Determine the (x, y) coordinate at the center of the cell enclosing the given text.  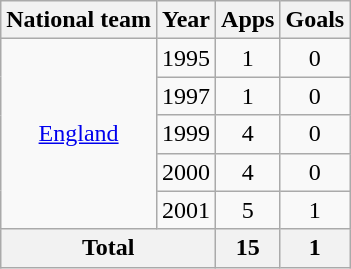
1999 (186, 134)
1997 (186, 96)
5 (248, 210)
National team (79, 20)
Apps (248, 20)
2001 (186, 210)
15 (248, 248)
Year (186, 20)
Goals (315, 20)
England (79, 134)
2000 (186, 172)
1995 (186, 58)
Total (108, 248)
